Return (x, y) of the center of cell containing provided text 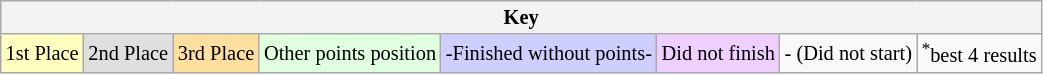
1st Place (42, 54)
Other points position (350, 54)
3rd Place (216, 54)
Did not finish (718, 54)
2nd Place (128, 54)
-Finished without points- (549, 54)
- (Did not start) (848, 54)
Key (522, 17)
*best 4 results (980, 54)
